From the cell containing the given text, extract its center point as (x, y) coordinate. 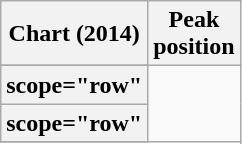
Peakposition (194, 34)
Chart (2014) (74, 34)
